Extract the (X, Y) coordinate from the center of the cell holding the provided text.  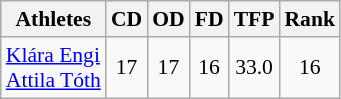
TFP (254, 19)
Klára EngiAttila Tóth (54, 68)
Athletes (54, 19)
OD (168, 19)
33.0 (254, 68)
FD (210, 19)
CD (126, 19)
Rank (310, 19)
